Locate the cell with the specified text and output its (X, Y) center coordinate. 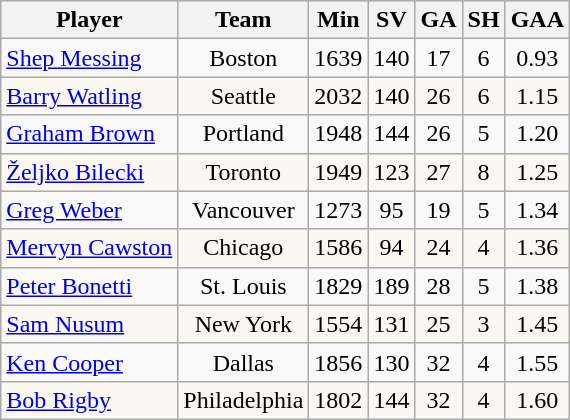
Portland (244, 134)
Min (338, 20)
1.45 (537, 324)
Shep Messing (90, 58)
95 (392, 210)
1273 (338, 210)
25 (438, 324)
8 (484, 172)
1.60 (537, 400)
Boston (244, 58)
Barry Watling (90, 96)
1.25 (537, 172)
123 (392, 172)
3 (484, 324)
Chicago (244, 248)
GAA (537, 20)
1.34 (537, 210)
1.36 (537, 248)
Vancouver (244, 210)
New York (244, 324)
1949 (338, 172)
Team (244, 20)
1639 (338, 58)
27 (438, 172)
1586 (338, 248)
2032 (338, 96)
1.38 (537, 286)
0.93 (537, 58)
Mervyn Cawston (90, 248)
1.55 (537, 362)
1.20 (537, 134)
Ken Cooper (90, 362)
Player (90, 20)
1948 (338, 134)
94 (392, 248)
17 (438, 58)
Philadelphia (244, 400)
130 (392, 362)
Toronto (244, 172)
189 (392, 286)
Seattle (244, 96)
1802 (338, 400)
Greg Weber (90, 210)
1554 (338, 324)
1.15 (537, 96)
1856 (338, 362)
Graham Brown (90, 134)
19 (438, 210)
1829 (338, 286)
Peter Bonetti (90, 286)
GA (438, 20)
24 (438, 248)
SH (484, 20)
131 (392, 324)
St. Louis (244, 286)
Dallas (244, 362)
Bob Rigby (90, 400)
SV (392, 20)
Sam Nusum (90, 324)
Željko Bilecki (90, 172)
28 (438, 286)
